Return (X, Y) of the center of cell containing provided text 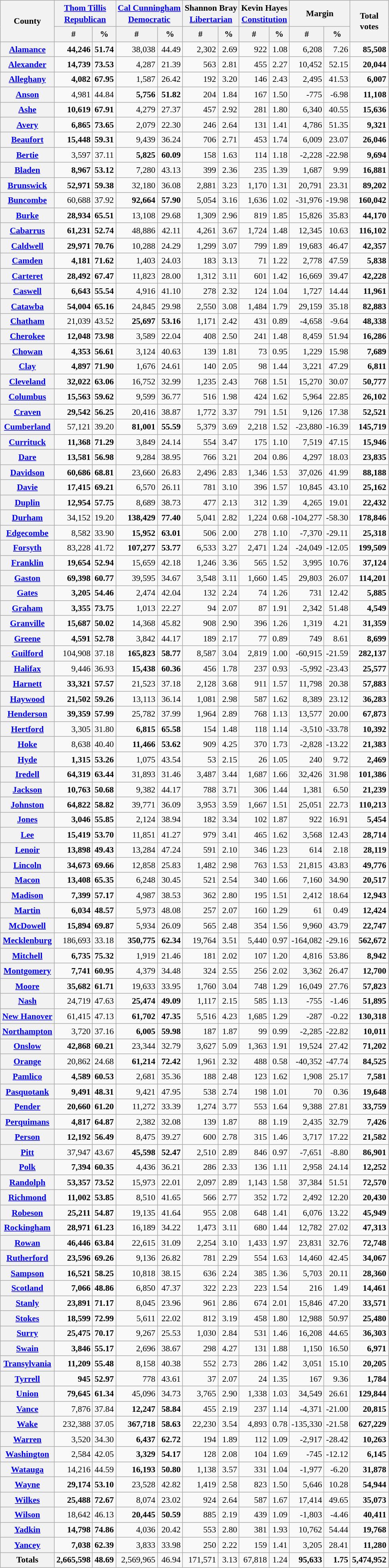
281 (254, 110)
60,688 (73, 200)
Polk (28, 1167)
28,492 (73, 276)
-2,917 (306, 1439)
1,013 (137, 608)
53.86 (337, 956)
15,438 (137, 669)
8,699 (369, 639)
Martin (28, 910)
53 (200, 759)
182 (200, 820)
9,136 (137, 1258)
62.39 (104, 1545)
36,303 (369, 1333)
37 (200, 1379)
3.07 (229, 246)
15,894 (73, 925)
2,435 (306, 1122)
788 (200, 790)
70.76 (104, 246)
36.93 (104, 669)
67,873 (369, 714)
60.35 (104, 1167)
3,046 (73, 820)
241 (254, 336)
4,265 (306, 503)
Craven (28, 412)
12,943 (369, 895)
53.12 (104, 170)
4,916 (137, 291)
34.67 (170, 578)
55.59 (170, 427)
48.57 (104, 910)
82,883 (369, 306)
13,108 (137, 216)
477 (200, 503)
Granville (28, 623)
Tyrrell (28, 1379)
53,357 (73, 1182)
50.80 (170, 1470)
4,036 (137, 1530)
-23.43 (337, 669)
34.73 (170, 1394)
2,681 (137, 1076)
-135,330 (306, 1424)
34.90 (337, 880)
3.71 (229, 790)
53.10 (104, 1485)
65.58 (170, 729)
160,042 (369, 200)
2.00 (229, 533)
35,073 (369, 1500)
23.12 (337, 699)
16,208 (306, 1333)
823 (254, 1485)
26.61 (337, 1394)
17.22 (337, 1137)
171,571 (200, 1560)
Davie (28, 488)
2,382 (137, 1122)
1,433 (254, 1243)
-33.78 (337, 729)
71,202 (369, 1046)
Ashe (28, 110)
34.22 (170, 1228)
38.67 (170, 1349)
Columbus (28, 397)
10,288 (137, 246)
72.42 (170, 1061)
25,480 (369, 1318)
46.94 (170, 1560)
15,659 (137, 563)
57,823 (369, 986)
Caswell (28, 291)
37,124 (369, 563)
47.13 (104, 1016)
2.96 (229, 216)
10,845 (306, 488)
5,646 (306, 1485)
73.52 (104, 1182)
59.98 (170, 1031)
23.02 (170, 1500)
23.31 (337, 185)
14.44 (337, 291)
5,474,952 (369, 1560)
3,589 (137, 336)
2,550 (200, 306)
14,461 (369, 1288)
3.16 (229, 200)
50,777 (369, 382)
9,388 (306, 1107)
41.53 (337, 79)
340 (254, 880)
Rowan (28, 1243)
58.77 (170, 654)
30.45 (170, 880)
763 (254, 865)
Margin (320, 13)
9,284 (137, 457)
Alamance (28, 49)
56.25 (104, 412)
41.64 (170, 1212)
4,893 (254, 1424)
37,384 (306, 1182)
-29.16 (337, 941)
4,082 (73, 79)
46,446 (73, 1243)
6,007 (369, 79)
Totalvotes (369, 21)
1,235 (200, 382)
Montgomery (28, 971)
63.06 (104, 382)
Alleghany (28, 79)
19,768 (369, 1530)
21.39 (170, 64)
3.57 (229, 1470)
3.67 (229, 231)
9.72 (337, 759)
49.43 (104, 850)
Edgecombe (28, 533)
57,121 (73, 427)
Rockingham (28, 1228)
26.83 (170, 472)
240 (306, 759)
46.13 (104, 1515)
2.01 (279, 1303)
51.51 (337, 1182)
23,528 (137, 1485)
0.95 (279, 352)
28,971 (73, 1228)
-23,880 (306, 427)
34,549 (306, 1394)
15.10 (337, 1364)
63.84 (104, 1243)
5,379 (200, 427)
45.82 (170, 623)
26.09 (170, 925)
1.75 (337, 1560)
13,581 (73, 457)
45,598 (137, 1152)
12.42 (337, 593)
6,643 (73, 291)
39.47 (337, 276)
12,252 (369, 1167)
456 (200, 669)
6,437 (137, 1439)
59.26 (104, 699)
-16.39 (337, 427)
68.81 (104, 472)
20.42 (170, 1530)
1,676 (137, 367)
1,315 (73, 759)
53.62 (170, 744)
4,353 (73, 352)
Kevin HayesConstitution (264, 13)
22.04 (170, 336)
Wake (28, 1424)
Cumberland (28, 427)
69,398 (73, 578)
41.72 (104, 548)
38.87 (170, 412)
324 (200, 971)
15.98 (337, 352)
Transylvania (28, 1364)
4,181 (73, 261)
-21.00 (337, 1409)
84,525 (369, 1061)
50.59 (170, 1515)
Onslow (28, 1046)
146 (254, 79)
33.98 (170, 1545)
45,096 (137, 1394)
33,321 (73, 684)
1,171 (200, 321)
3.21 (229, 457)
4.23 (229, 1016)
38.95 (170, 457)
9,439 (137, 140)
1,224 (254, 518)
44.59 (104, 1470)
New Hanover (28, 1016)
Stanly (28, 1303)
1,482 (200, 865)
7.26 (337, 49)
19,648 (369, 1092)
2,569,965 (137, 1560)
29,159 (306, 306)
130,318 (369, 1016)
306 (254, 790)
3,849 (137, 442)
-5,992 (306, 669)
2,510 (200, 1152)
1.22 (279, 261)
110,213 (369, 805)
36.09 (170, 805)
129,844 (369, 1394)
14,798 (73, 1530)
12,345 (306, 231)
Perquimans (28, 1122)
1,587 (137, 79)
2,819 (254, 654)
1.73 (279, 744)
28,119 (369, 850)
51.35 (337, 125)
8,689 (137, 503)
45,949 (369, 1212)
83,228 (73, 548)
Sampson (28, 1273)
140 (200, 367)
51.48 (337, 608)
15,946 (369, 442)
1,312 (200, 276)
Wayne (28, 1485)
47.15 (337, 442)
61.20 (104, 1107)
Hertford (28, 729)
3,221 (306, 367)
72,748 (369, 1243)
77 (254, 639)
49.09 (170, 1001)
Randolph (28, 1182)
Lee (28, 835)
107,277 (137, 548)
16,881 (369, 170)
36.08 (170, 185)
43.83 (337, 865)
67,818 (254, 1560)
15,846 (306, 1303)
256 (254, 971)
37,947 (73, 1152)
2.77 (229, 1197)
60.36 (170, 669)
-287 (306, 1016)
5,440 (254, 941)
37.99 (170, 714)
2,342 (306, 608)
7,394 (73, 1167)
2,665,598 (73, 1560)
1.02 (279, 200)
6.50 (337, 790)
2,097 (200, 1182)
2.84 (229, 1333)
11,209 (73, 1364)
4.21 (337, 623)
19.01 (337, 503)
12,782 (306, 1228)
Bertie (28, 155)
Iredell (28, 774)
-60,915 (306, 654)
54,004 (73, 306)
55.48 (104, 1364)
60.95 (104, 971)
-775 (306, 95)
749 (306, 639)
Catawba (28, 306)
13,577 (306, 714)
257 (200, 910)
346 (254, 850)
18.64 (337, 895)
123 (254, 1076)
1,772 (200, 412)
-40,352 (306, 1061)
19.20 (104, 518)
4,589 (73, 1076)
62.34 (170, 941)
72,570 (369, 1182)
1,727 (306, 291)
2.27 (279, 64)
2.13 (229, 503)
54.17 (170, 1455)
26.42 (170, 79)
791 (254, 412)
3.44 (229, 774)
49,776 (369, 865)
1.20 (279, 956)
3.69 (229, 427)
33,759 (369, 1107)
35.83 (337, 216)
-1,803 (306, 1515)
74.86 (104, 1530)
Swain (28, 1349)
3,953 (200, 805)
563 (200, 64)
Greene (28, 639)
Totals (28, 1560)
154 (200, 729)
28,360 (369, 1273)
2.69 (229, 49)
1.49 (337, 1288)
44.65 (337, 1333)
1.67 (279, 1500)
25,318 (369, 533)
1.85 (279, 216)
8,074 (137, 1500)
59.62 (104, 397)
1.56 (279, 925)
1.00 (279, 654)
46.47 (337, 246)
-164,082 (306, 941)
29,803 (306, 578)
1.45 (279, 578)
315 (254, 1137)
6,005 (137, 1031)
18,642 (73, 1515)
3,487 (200, 774)
12,988 (306, 1318)
Thom TillisRepublican (85, 13)
31,878 (369, 1470)
8,587 (200, 654)
1,724 (254, 231)
1,346 (254, 472)
27.42 (337, 1046)
Henderson (28, 714)
44,246 (73, 49)
Surry (28, 1333)
21,239 (369, 790)
Buncombe (28, 200)
18.03 (337, 457)
0.58 (279, 1061)
Yadkin (28, 1530)
73.65 (104, 125)
70 (306, 1092)
-19.98 (337, 200)
22,230 (200, 1424)
370 (254, 744)
521 (200, 880)
-3,510 (306, 729)
1.98 (229, 397)
1,660 (254, 578)
25,475 (73, 1333)
20,517 (369, 880)
13.22 (337, 1212)
1,908 (306, 1076)
3,051 (306, 1364)
136 (254, 1167)
15,973 (137, 1182)
1.93 (279, 1530)
-28.42 (337, 1439)
57,883 (369, 684)
29,542 (73, 412)
4.25 (229, 744)
8.61 (337, 639)
Chowan (28, 352)
24.03 (170, 261)
648 (254, 1212)
23.96 (170, 1303)
48.08 (170, 910)
31.80 (104, 729)
40.38 (170, 1364)
188 (200, 1076)
53.26 (104, 759)
39,359 (73, 714)
37.11 (104, 155)
Brunswick (28, 185)
10.63 (337, 231)
458 (254, 1318)
22.01 (170, 1182)
12,954 (73, 503)
6,208 (306, 49)
59.38 (104, 185)
73.53 (104, 64)
2.54 (229, 880)
11,002 (73, 1197)
3,548 (200, 578)
35,682 (73, 986)
158 (200, 155)
18,599 (73, 1318)
Pender (28, 1107)
11,466 (137, 744)
89,202 (369, 185)
39,595 (137, 578)
28,934 (73, 216)
Pasquotank (28, 1092)
312 (254, 503)
23,835 (369, 457)
3,124 (137, 352)
12,247 (137, 1409)
51,895 (369, 1001)
2.05 (229, 367)
4,897 (73, 367)
1.97 (279, 1243)
Pitt (28, 1152)
20.38 (337, 684)
15,636 (369, 110)
25,488 (73, 1500)
16,189 (137, 1228)
16,286 (369, 336)
69.21 (104, 488)
Duplin (28, 503)
2.23 (229, 1288)
43.52 (104, 321)
42.82 (170, 1485)
26.07 (337, 578)
9.36 (337, 1379)
2.29 (229, 1258)
21,039 (73, 321)
57.99 (104, 714)
25.53 (170, 1333)
33,571 (369, 1303)
6,570 (137, 488)
19,654 (73, 563)
766 (200, 457)
11,368 (73, 442)
9,599 (137, 397)
73.98 (104, 336)
40.63 (170, 352)
38.73 (170, 503)
4,591 (73, 639)
25,697 (137, 321)
885 (200, 1515)
Stokes (28, 1318)
1.23 (279, 850)
58.25 (104, 1273)
64.87 (104, 1122)
14,739 (73, 64)
Cal CunninghamDemocratic (150, 13)
909 (200, 744)
26.47 (337, 971)
32,426 (306, 774)
6,811 (369, 367)
73.75 (104, 608)
8,459 (306, 336)
2.33 (229, 1167)
64,822 (73, 805)
22,615 (137, 1243)
2.86 (229, 1303)
8,389 (306, 699)
9,126 (306, 412)
2,492 (306, 1197)
Warren (28, 1439)
5,611 (137, 1318)
88 (254, 1122)
-31,976 (306, 200)
5,454 (369, 820)
145,719 (369, 427)
61.71 (104, 986)
25.17 (337, 1076)
5,054 (200, 200)
-4,371 (306, 1409)
-4.46 (337, 1515)
1,338 (254, 1394)
5,973 (137, 910)
Dare (28, 457)
10,392 (369, 729)
69.26 (104, 1258)
63.44 (104, 774)
4,436 (137, 1167)
-21.59 (337, 654)
-745 (306, 1455)
4,817 (73, 1122)
2,778 (306, 261)
Rutherford (28, 1258)
-9.64 (337, 321)
Chatham (28, 321)
3.34 (229, 820)
53.16 (170, 321)
74 (254, 593)
2.55 (229, 971)
44.49 (170, 49)
2.71 (229, 140)
1,030 (200, 1333)
2.74 (229, 1092)
29.68 (170, 216)
0.99 (279, 1031)
6,076 (306, 1212)
9,446 (73, 669)
50.02 (104, 623)
25.83 (170, 865)
12,048 (73, 336)
67.47 (104, 276)
4,786 (306, 125)
49.65 (337, 1500)
1,309 (200, 216)
367,718 (137, 1424)
63.01 (170, 533)
20,445 (137, 1515)
53.77 (170, 548)
-12.12 (337, 1455)
52.15 (337, 64)
1.84 (229, 95)
21.46 (170, 956)
908 (200, 623)
1.31 (279, 185)
11,961 (369, 291)
Watauga (28, 1470)
33.95 (170, 986)
2.92 (229, 110)
60.53 (104, 1076)
Caldwell (28, 246)
186,693 (73, 941)
25,211 (73, 1212)
-22.98 (337, 155)
165,823 (137, 654)
6,971 (369, 1349)
2.42 (229, 321)
52,521 (369, 412)
20,416 (137, 412)
2.81 (229, 64)
41.65 (170, 1197)
0.49 (337, 910)
175 (254, 442)
Lenoir (28, 850)
48.31 (104, 1092)
1.74 (279, 140)
2,584 (73, 1455)
21,523 (137, 684)
40.55 (337, 110)
7,581 (369, 1076)
48.69 (104, 1560)
55.54 (104, 291)
Scotland (28, 1288)
65.35 (104, 880)
54,944 (369, 1485)
Person (28, 1137)
40,411 (369, 1515)
3.23 (229, 185)
25,577 (369, 669)
69.66 (104, 865)
39.20 (104, 427)
3,355 (73, 608)
331 (254, 1470)
19,135 (137, 1212)
35.18 (337, 306)
3.08 (229, 306)
48,886 (137, 231)
2.36 (229, 170)
40.40 (104, 744)
5,838 (369, 261)
3,520 (73, 1439)
24,719 (73, 1001)
3.59 (229, 805)
56.49 (104, 1137)
71.17 (104, 1303)
955 (200, 1212)
22.73 (337, 805)
60.09 (170, 155)
52,971 (73, 185)
160 (254, 910)
37.92 (104, 200)
3.36 (229, 563)
128 (200, 1455)
Currituck (28, 442)
38.53 (170, 895)
Vance (28, 1409)
2,254 (200, 1243)
24.61 (170, 367)
9,321 (369, 125)
16,049 (306, 986)
13,408 (73, 880)
10,762 (306, 1530)
7,876 (73, 1409)
72.67 (104, 1500)
23,596 (73, 1258)
87 (254, 608)
55.17 (104, 1349)
54.44 (337, 1530)
183 (200, 261)
1,319 (306, 623)
Guilford (28, 654)
3.68 (229, 684)
27.76 (337, 986)
42.04 (170, 593)
2.78 (229, 1137)
9,267 (137, 1333)
1,961 (200, 1061)
846 (254, 1152)
3,627 (200, 1046)
23,660 (137, 472)
60.21 (104, 1046)
538 (200, 1092)
42.45 (337, 1258)
6,248 (137, 880)
24 (254, 1379)
1,363 (254, 1046)
61.34 (104, 1394)
43.61 (170, 1379)
1.69 (279, 1455)
-1.46 (337, 1001)
138,429 (137, 518)
32.08 (170, 1122)
706 (200, 140)
6,533 (200, 548)
Halifax (28, 669)
1,143 (254, 1182)
2.17 (229, 639)
6,340 (306, 110)
Alexander (28, 64)
34.48 (170, 971)
-0.22 (337, 1016)
4,297 (306, 457)
42,357 (369, 246)
2,124 (137, 820)
22.02 (170, 1318)
67.91 (104, 110)
104 (254, 1455)
57.75 (104, 503)
20,205 (369, 1364)
6,865 (73, 125)
-7,370 (306, 533)
26 (254, 759)
47.29 (337, 367)
194 (200, 1439)
24.68 (104, 1061)
2,471 (254, 548)
Lincoln (28, 865)
674 (254, 1303)
189 (200, 639)
36.14 (170, 699)
101,386 (369, 774)
2,474 (137, 593)
1,685 (254, 1016)
9,960 (306, 925)
1,964 (200, 714)
34,067 (369, 1258)
37,026 (306, 472)
50.68 (104, 790)
Nash (28, 1001)
24,845 (137, 306)
1.72 (279, 1197)
36,283 (369, 699)
43.10 (337, 488)
30.07 (337, 382)
15,952 (137, 533)
Hyde (28, 759)
29,971 (73, 246)
298 (200, 1349)
Cherokee (28, 336)
15,270 (306, 382)
Clay (28, 367)
516 (200, 397)
10,818 (137, 1273)
8,158 (137, 1364)
2,495 (306, 79)
11,798 (306, 684)
16.50 (337, 1349)
Graham (28, 608)
Forsyth (28, 548)
2.82 (229, 518)
21,582 (369, 1137)
2,079 (137, 125)
32,180 (137, 185)
3.19 (229, 1318)
1.08 (279, 49)
4,987 (137, 895)
-6.20 (337, 1470)
12,192 (73, 1137)
70.17 (104, 1333)
65.51 (104, 216)
7,066 (73, 1288)
408 (200, 336)
26,046 (369, 140)
7,741 (73, 971)
Carteret (28, 276)
28.00 (170, 276)
31.98 (337, 774)
3.41 (229, 835)
601 (254, 276)
27.81 (337, 1107)
31.46 (170, 774)
-47.74 (337, 1061)
1,636 (254, 200)
0.86 (279, 457)
35.36 (170, 1076)
10.76 (337, 563)
Hoke (28, 744)
22,747 (369, 925)
52.47 (170, 1152)
1.18 (279, 155)
22.27 (170, 608)
38.15 (170, 1273)
-104,277 (306, 518)
1,419 (200, 1485)
3.77 (229, 1107)
399 (200, 170)
33.39 (170, 1107)
43.79 (337, 925)
159 (254, 1545)
60.77 (104, 578)
13,898 (73, 850)
352 (254, 1197)
1.58 (279, 1182)
Jackson (28, 790)
961 (200, 1303)
19,683 (306, 246)
43.67 (104, 1152)
1,667 (254, 805)
47.35 (170, 1016)
41.27 (170, 835)
Shannon BrayLibertarian (211, 13)
Wilson (28, 1515)
192 (200, 79)
235 (254, 170)
-2,828 (306, 744)
748 (254, 986)
8,045 (137, 1303)
10,011 (369, 1031)
Gaston (28, 578)
246 (200, 125)
44,170 (369, 216)
22.85 (337, 397)
2,218 (254, 427)
19,524 (306, 1046)
38.94 (170, 820)
13,113 (137, 699)
14,460 (306, 1258)
6,034 (73, 910)
54.87 (104, 1212)
2,958 (306, 1167)
2.22 (229, 1545)
42,868 (73, 1046)
3,765 (200, 1394)
282,137 (369, 654)
75.32 (104, 956)
488 (254, 1061)
731 (306, 593)
3,842 (137, 639)
27.02 (337, 1228)
2,302 (200, 49)
21,383 (369, 744)
195 (254, 895)
8,582 (73, 533)
2.73 (229, 1364)
819 (254, 216)
65.16 (104, 306)
5,516 (200, 1016)
1,760 (200, 986)
10,763 (73, 790)
95,633 (306, 1560)
1,075 (137, 759)
47,313 (369, 1228)
187 (200, 1031)
-13.22 (337, 744)
114,201 (369, 578)
21,815 (306, 865)
0.78 (279, 1424)
Orange (28, 1061)
8,475 (137, 1137)
56.61 (104, 352)
2.50 (229, 336)
11,823 (137, 276)
31,359 (369, 623)
112 (254, 1439)
3,597 (73, 155)
33.18 (104, 941)
132 (200, 593)
4,816 (306, 956)
3.51 (229, 941)
107 (254, 956)
3.37 (229, 412)
Mitchell (28, 956)
58.63 (170, 1424)
457 (200, 110)
17,414 (306, 1500)
506 (200, 533)
15,687 (73, 623)
7,160 (306, 880)
11,851 (137, 835)
7,038 (73, 1545)
1.05 (279, 759)
Washington (28, 1455)
48.86 (104, 1288)
Durham (28, 518)
52.78 (104, 639)
52.97 (104, 1379)
42.11 (170, 231)
15,448 (73, 140)
13,284 (137, 850)
34.30 (104, 1439)
88,188 (369, 472)
Richmond (28, 1197)
1.11 (279, 1167)
33.90 (104, 533)
3.47 (229, 442)
26.11 (170, 488)
924 (200, 1500)
Bladen (28, 170)
22,432 (369, 503)
48,338 (369, 321)
5,041 (200, 518)
16,521 (73, 1273)
37.05 (104, 1424)
7,426 (369, 1122)
79,645 (73, 1394)
14,368 (137, 623)
10.28 (337, 1485)
114 (254, 155)
-755 (306, 1001)
1,919 (137, 956)
Jones (28, 820)
385 (254, 1273)
2,881 (200, 185)
61 (306, 910)
27.37 (170, 110)
1.54 (279, 1288)
77.40 (170, 518)
9,491 (73, 1092)
3,568 (306, 835)
24.29 (170, 246)
29,174 (73, 1485)
61,702 (137, 1016)
Cabarrus (28, 231)
86,901 (369, 1152)
29.98 (170, 306)
3,720 (73, 1031)
99 (254, 1031)
1.79 (279, 306)
20,815 (369, 1409)
3,329 (137, 1455)
85,508 (369, 49)
-8.80 (337, 1152)
1,229 (306, 352)
15,826 (306, 216)
52.74 (104, 231)
945 (73, 1379)
0.36 (337, 1092)
4,279 (137, 110)
627,229 (369, 1424)
Mecklenburg (28, 941)
60,686 (73, 472)
16,669 (306, 276)
5,885 (369, 593)
1,381 (306, 790)
47.59 (337, 261)
3,995 (306, 563)
53.70 (104, 835)
5,703 (306, 1273)
453 (254, 140)
2.83 (229, 472)
34,152 (73, 518)
41.10 (170, 291)
11,272 (137, 1107)
1,246 (200, 563)
-12.05 (337, 548)
-24,049 (306, 548)
381 (254, 1530)
591 (200, 850)
6,850 (137, 1288)
50.97 (337, 1318)
10,619 (73, 110)
36.24 (170, 140)
1.35 (279, 1379)
5,825 (137, 155)
61,231 (73, 231)
25,162 (369, 488)
61,415 (73, 1016)
1,150 (306, 1349)
Burke (28, 216)
20,430 (369, 1197)
38,038 (137, 49)
Davidson (28, 472)
61.23 (104, 1228)
250 (200, 1545)
585 (254, 1001)
21,502 (73, 699)
23,344 (137, 1046)
4,981 (73, 95)
37.84 (104, 1409)
25,474 (137, 1001)
71.29 (104, 442)
Anson (28, 95)
3.54 (229, 1424)
9,421 (137, 1092)
3,846 (73, 1349)
42.05 (104, 1455)
5.09 (229, 1046)
42.18 (170, 563)
1.01 (279, 1092)
39,771 (137, 805)
55.85 (104, 820)
11,280 (369, 1545)
424 (254, 397)
439 (254, 1515)
6,735 (73, 956)
Robeson (28, 1212)
92,664 (137, 200)
53.85 (104, 1197)
19,633 (137, 986)
1,473 (200, 1228)
9,694 (369, 155)
-29.11 (337, 533)
216 (306, 1288)
10,452 (306, 64)
7,689 (369, 352)
465 (254, 835)
614 (306, 850)
178,846 (369, 518)
-21.58 (337, 1424)
17,415 (73, 488)
1.36 (279, 1273)
102 (254, 820)
799 (254, 246)
1,484 (254, 306)
43.13 (170, 170)
98 (254, 367)
51.94 (337, 336)
94 (200, 608)
36.21 (170, 1167)
104,908 (73, 654)
37.16 (104, 1031)
2.10 (229, 850)
-22.82 (337, 1031)
7,280 (137, 170)
0.68 (279, 518)
64,319 (73, 774)
562,672 (369, 941)
16,193 (137, 1470)
31,893 (137, 774)
1,274 (200, 1107)
44.84 (104, 95)
20.00 (337, 714)
9.99 (337, 170)
34,673 (73, 865)
12.20 (337, 1197)
5,964 (306, 397)
16.91 (337, 820)
Johnston (28, 805)
81,001 (137, 427)
198 (254, 1092)
56.98 (104, 457)
8,942 (369, 956)
58.84 (170, 1409)
28.41 (337, 1545)
8,638 (73, 744)
12,858 (137, 865)
59.31 (104, 140)
47.20 (337, 1303)
1.81 (229, 352)
28,714 (369, 835)
362 (200, 895)
15,563 (73, 397)
71 (254, 261)
Union (28, 1394)
199,509 (369, 548)
32.99 (170, 382)
12,700 (369, 971)
181 (200, 956)
-2,228 (306, 155)
1.19 (279, 1122)
Moore (28, 986)
116,102 (369, 231)
3,362 (306, 971)
Avery (28, 125)
Cleveland (28, 382)
57.57 (104, 684)
5,934 (137, 925)
118 (254, 729)
1.88 (279, 1349)
4,261 (200, 231)
2,496 (200, 472)
2.18 (337, 850)
McDowell (28, 925)
20,044 (369, 64)
124 (254, 291)
26,102 (369, 397)
1,081 (200, 699)
15,419 (73, 835)
14,216 (73, 1470)
600 (200, 1137)
22.30 (170, 125)
778 (137, 1379)
47.63 (104, 1001)
3,717 (306, 1137)
Northampton (28, 1031)
23,831 (306, 1243)
1,138 (200, 1470)
4,549 (369, 608)
Yancey (28, 1545)
2,128 (200, 684)
39.27 (170, 1137)
-6.98 (337, 95)
Madison (28, 895)
Beaufort (28, 140)
2,412 (306, 895)
36.77 (170, 397)
25,051 (306, 805)
County (28, 21)
47.24 (170, 850)
1.78 (229, 669)
20,862 (73, 1061)
11,108 (369, 95)
2,696 (137, 1349)
223 (254, 1288)
7,519 (306, 442)
23,891 (73, 1303)
16,752 (137, 382)
531 (254, 1333)
3.20 (229, 79)
32,022 (73, 382)
7,399 (73, 895)
23.07 (337, 140)
10,263 (369, 1439)
3,305 (73, 729)
812 (200, 1318)
Pamlico (28, 1076)
1,784 (369, 1379)
2,469 (369, 759)
4.27 (229, 1349)
4,287 (137, 64)
2.58 (229, 1485)
Wilkes (28, 1500)
6,815 (137, 729)
6,145 (369, 1455)
19,764 (200, 941)
636 (200, 1273)
Macon (28, 880)
Camden (28, 261)
51.82 (170, 95)
680 (254, 1228)
-1,977 (306, 1470)
8,967 (73, 170)
-58.30 (337, 518)
72.99 (104, 1318)
-2,285 (306, 1031)
42,228 (369, 276)
1,403 (137, 261)
69.87 (104, 925)
979 (200, 835)
552 (200, 1364)
71.90 (104, 367)
1.03 (279, 1394)
566 (200, 1197)
67.95 (104, 79)
4,379 (137, 971)
431 (254, 321)
51.74 (104, 49)
41.99 (337, 472)
354 (254, 925)
57.90 (170, 200)
26.82 (170, 1258)
9,382 (137, 790)
43.54 (170, 759)
52.94 (104, 563)
62.72 (170, 1439)
1,170 (254, 185)
Haywood (28, 699)
911 (254, 684)
31.09 (170, 1243)
6,009 (306, 140)
25,782 (137, 714)
32.76 (337, 1243)
17.38 (337, 412)
58.82 (104, 805)
54.46 (104, 593)
-4,658 (306, 321)
20,660 (73, 1107)
350,775 (137, 941)
57.17 (104, 895)
71.62 (104, 261)
47.37 (170, 1288)
47.95 (170, 1092)
20,791 (306, 185)
0.93 (279, 669)
Harnett (28, 684)
1.64 (279, 1107)
232,388 (73, 1424)
73 (254, 352)
20.11 (337, 1273)
12.43 (337, 835)
322 (200, 1288)
3,833 (137, 1545)
1,299 (200, 246)
8,510 (137, 1197)
1,117 (200, 1001)
Franklin (28, 563)
12,424 (369, 910)
-7,651 (306, 1152)
Gates (28, 593)
3.27 (229, 548)
5,756 (137, 95)
61,214 (137, 1061)
